Search for the cell housing the specified text and yield its [X, Y] center coordinate. 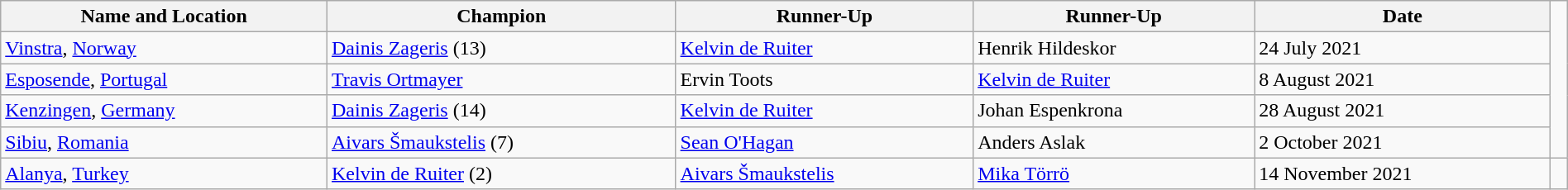
Henrik Hildeskor [1114, 48]
Alanya, Turkey [164, 173]
14 November 2021 [1403, 173]
Aivars Šmaukstelis [825, 173]
Sean O'Hagan [825, 142]
Mika Törrö [1114, 173]
Sibiu, Romania [164, 142]
Champion [501, 17]
Johan Espenkrona [1114, 111]
Aivars Šmaukstelis (7) [501, 142]
Anders Aslak [1114, 142]
28 August 2021 [1403, 111]
2 October 2021 [1403, 142]
8 August 2021 [1403, 79]
Dainis Zageris (13) [501, 48]
Ervin Toots [825, 79]
Name and Location [164, 17]
Esposende, Portugal [164, 79]
Vinstra, Norway [164, 48]
24 July 2021 [1403, 48]
Dainis Zageris (14) [501, 111]
Kenzingen, Germany [164, 111]
Kelvin de Ruiter (2) [501, 173]
Date [1403, 17]
Travis Ortmayer [501, 79]
